Determine the [x, y] coordinate at the center of the cell enclosing the given text.  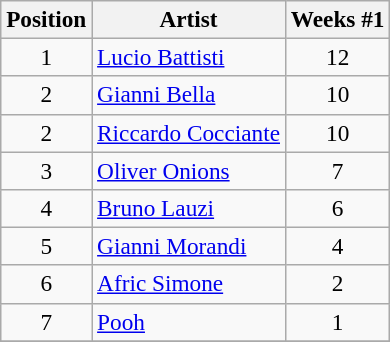
Gianni Bella [189, 95]
Riccardo Cocciante [189, 133]
Weeks #1 [338, 19]
12 [338, 57]
Bruno Lauzi [189, 208]
3 [46, 170]
Gianni Morandi [189, 246]
Pooh [189, 322]
Oliver Onions [189, 170]
Afric Simone [189, 284]
Lucio Battisti [189, 57]
Artist [189, 19]
Position [46, 19]
5 [46, 246]
